Provide the [X, Y] coordinate of the cell's center where the given text is located.  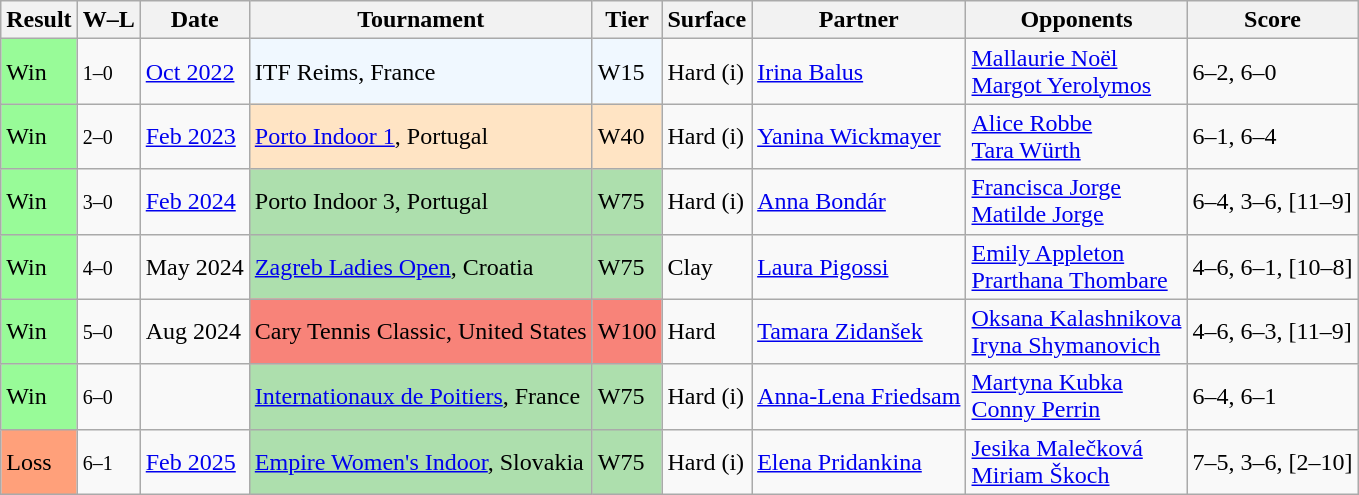
W15 [627, 72]
5–0 [108, 332]
Elena Pridankina [859, 462]
6–1, 6–4 [1272, 136]
W–L [108, 20]
Feb 2025 [194, 462]
7–5, 3–6, [2–10] [1272, 462]
Loss [39, 462]
Porto Indoor 3, Portugal [420, 202]
W40 [627, 136]
1–0 [108, 72]
Alice Robbe Tara Würth [1076, 136]
Feb 2024 [194, 202]
Result [39, 20]
6–1 [108, 462]
Oct 2022 [194, 72]
Partner [859, 20]
2–0 [108, 136]
May 2024 [194, 266]
Tamara Zidanšek [859, 332]
Anna Bondár [859, 202]
6–4, 6–1 [1272, 396]
Internationaux de Poitiers, France [420, 396]
Surface [707, 20]
ITF Reims, France [420, 72]
Date [194, 20]
Irina Balus [859, 72]
Clay [707, 266]
Laura Pigossi [859, 266]
W100 [627, 332]
Mallaurie Noël Margot Yerolymos [1076, 72]
Zagreb Ladies Open, Croatia [420, 266]
Jesika Malečková Miriam Škoch [1076, 462]
6–2, 6–0 [1272, 72]
Porto Indoor 1, Portugal [420, 136]
6–4, 3–6, [11–9] [1272, 202]
Aug 2024 [194, 332]
4–6, 6–1, [10–8] [1272, 266]
Francisca Jorge Matilde Jorge [1076, 202]
Cary Tennis Classic, United States [420, 332]
3–0 [108, 202]
Anna-Lena Friedsam [859, 396]
Yanina Wickmayer [859, 136]
Oksana Kalashnikova Iryna Shymanovich [1076, 332]
4–0 [108, 266]
Martyna Kubka Conny Perrin [1076, 396]
Tournament [420, 20]
Score [1272, 20]
Tier [627, 20]
Hard [707, 332]
4–6, 6–3, [11–9] [1272, 332]
Opponents [1076, 20]
Feb 2023 [194, 136]
6–0 [108, 396]
Emily Appleton Prarthana Thombare [1076, 266]
Empire Women's Indoor, Slovakia [420, 462]
